Search for the cell housing the specified text and yield its [x, y] center coordinate. 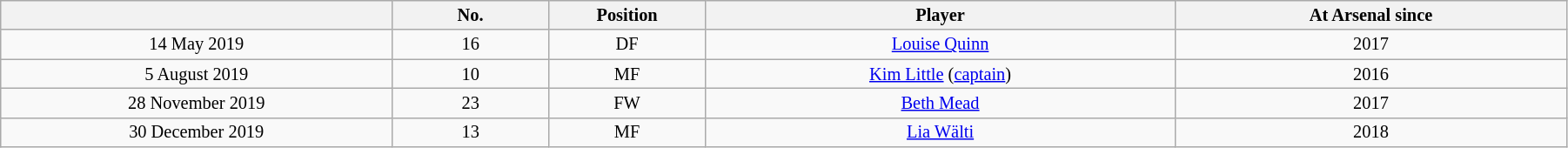
At Arsenal since [1371, 15]
10 [471, 74]
30 December 2019 [197, 132]
Position [627, 15]
16 [471, 44]
Player [941, 15]
Kim Little (captain) [941, 74]
Louise Quinn [941, 44]
2018 [1371, 132]
DF [627, 44]
Beth Mead [941, 103]
14 May 2019 [197, 44]
Lia Wälti [941, 132]
No. [471, 15]
23 [471, 103]
13 [471, 132]
28 November 2019 [197, 103]
5 August 2019 [197, 74]
2016 [1371, 74]
FW [627, 103]
